Detect which cell encompasses the target text, then output its (X, Y) center coordinate. 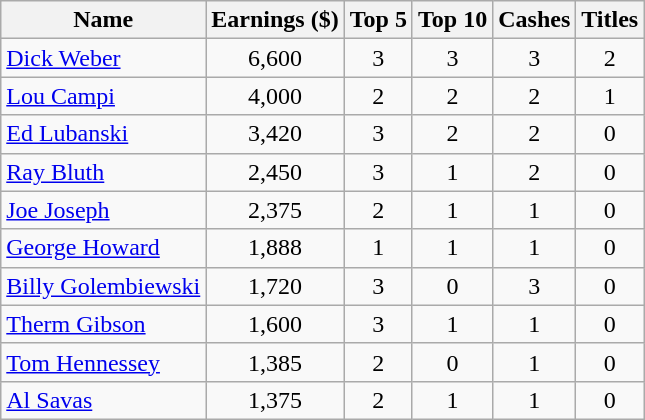
Top 5 (378, 20)
1,385 (275, 362)
1,888 (275, 248)
Ed Lubanski (104, 134)
6,600 (275, 58)
Top 10 (452, 20)
4,000 (275, 96)
Cashes (534, 20)
Name (104, 20)
Billy Golembiewski (104, 286)
2,375 (275, 210)
George Howard (104, 248)
2,450 (275, 172)
Lou Campi (104, 96)
1,375 (275, 400)
1,720 (275, 286)
3,420 (275, 134)
Dick Weber (104, 58)
Joe Joseph (104, 210)
Earnings ($) (275, 20)
Therm Gibson (104, 324)
Titles (610, 20)
Ray Bluth (104, 172)
1,600 (275, 324)
Al Savas (104, 400)
Tom Hennessey (104, 362)
